Capture the cell that displays the provided text and extract its [x, y] central coordinate. 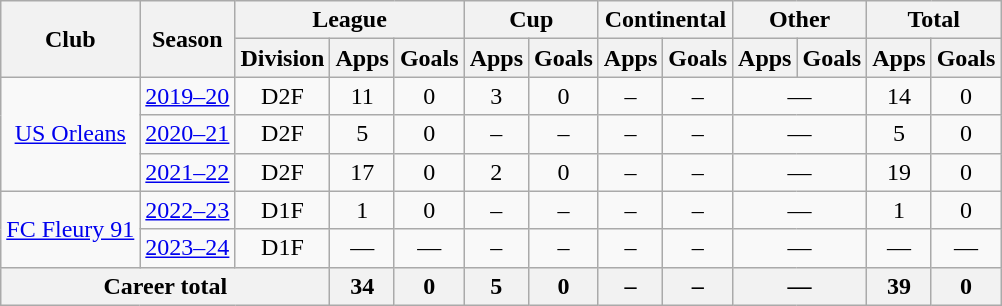
League [350, 20]
US Orleans [70, 134]
2021–22 [188, 172]
Other [800, 20]
34 [362, 286]
Cup [531, 20]
3 [496, 96]
39 [899, 286]
Continental [665, 20]
Season [188, 39]
Total [934, 20]
2 [496, 172]
2023–24 [188, 248]
2022–23 [188, 210]
14 [899, 96]
Club [70, 39]
FC Fleury 91 [70, 229]
17 [362, 172]
2020–21 [188, 134]
2019–20 [188, 96]
11 [362, 96]
Division [282, 58]
19 [899, 172]
Career total [166, 286]
